Determine the [X, Y] coordinate at the center of the cell enclosing the given text.  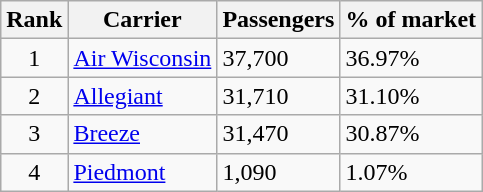
Passengers [278, 20]
3 [34, 134]
31.10% [411, 96]
31,470 [278, 134]
Allegiant [142, 96]
1 [34, 58]
36.97% [411, 58]
Rank [34, 20]
1.07% [411, 172]
1,090 [278, 172]
Piedmont [142, 172]
2 [34, 96]
Carrier [142, 20]
30.87% [411, 134]
31,710 [278, 96]
4 [34, 172]
% of market [411, 20]
Air Wisconsin [142, 58]
Breeze [142, 134]
37,700 [278, 58]
